Return the [X, Y] coordinate for the center point of the cell that contains the specified text.  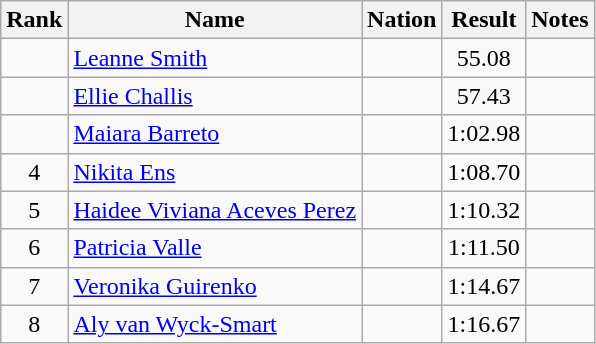
Leanne Smith [215, 58]
Name [215, 20]
1:11.50 [484, 248]
Aly van Wyck-Smart [215, 324]
55.08 [484, 58]
1:16.67 [484, 324]
1:10.32 [484, 210]
Result [484, 20]
1:14.67 [484, 286]
Nation [402, 20]
Veronika Guirenko [215, 286]
Haidee Viviana Aceves Perez [215, 210]
1:02.98 [484, 134]
Patricia Valle [215, 248]
5 [34, 210]
Ellie Challis [215, 96]
7 [34, 286]
Maiara Barreto [215, 134]
1:08.70 [484, 172]
8 [34, 324]
57.43 [484, 96]
6 [34, 248]
Notes [560, 20]
Rank [34, 20]
4 [34, 172]
Nikita Ens [215, 172]
